Pinpoint the cell where the given text exists, returning its [x, y] midpoint coordinate. 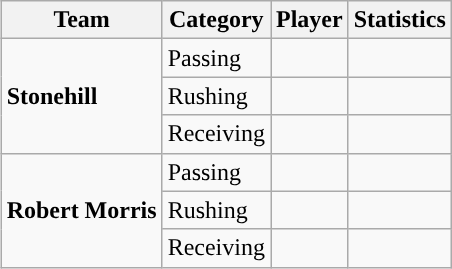
Statistics [400, 20]
Stonehill [82, 96]
Category [216, 20]
Player [309, 20]
Team [82, 20]
Robert Morris [82, 210]
